Extract the (X, Y) coordinate from the center of the cell holding the provided text.  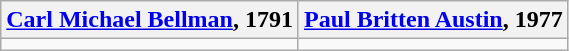
Carl Michael Bellman, 1791 (150, 20)
Paul Britten Austin, 1977 (433, 20)
